Determine the (x, y) coordinate at the center of the cell enclosing the given text.  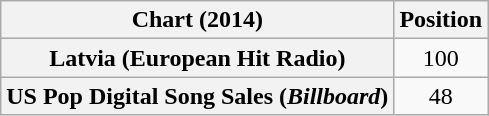
100 (441, 58)
Position (441, 20)
US Pop Digital Song Sales (Billboard) (198, 96)
Chart (2014) (198, 20)
Latvia (European Hit Radio) (198, 58)
48 (441, 96)
